Search for the cell housing the specified text and yield its [X, Y] center coordinate. 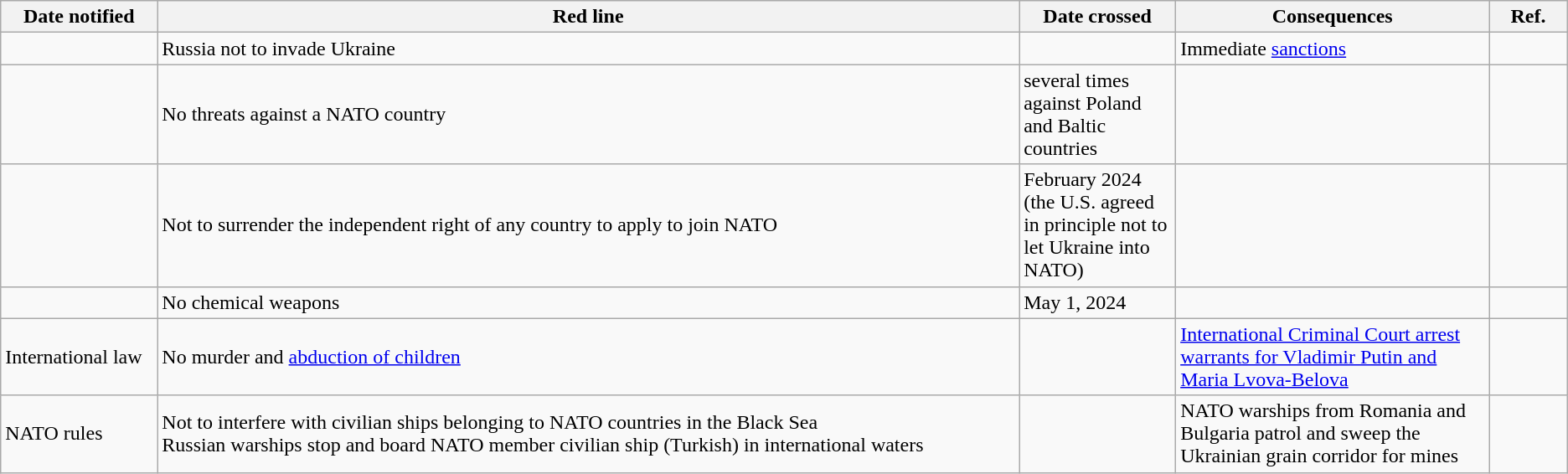
Russia not to invade Ukraine [588, 49]
Consequences [1333, 17]
Date crossed [1097, 17]
NATO rules [79, 434]
February 2024 (the U.S. agreed in principle not to let Ukraine into NATO) [1097, 225]
International Criminal Court arrest warrants for Vladimir Putin and Maria Lvova-Belova [1333, 357]
Ref. [1529, 17]
several times against Poland and Baltic countries [1097, 114]
May 1, 2024 [1097, 302]
Not to surrender the independent right of any country to apply to join NATO [588, 225]
No chemical weapons [588, 302]
No murder and abduction of children [588, 357]
NATO warships from Romania and Bulgaria patrol and sweep the Ukrainian grain corridor for mines [1333, 434]
No threats against a NATO country [588, 114]
Date notified [79, 17]
Immediate sanctions [1333, 49]
Red line [588, 17]
International law [79, 357]
